Provide the [x, y] coordinate of the cell's center where the given text is located.  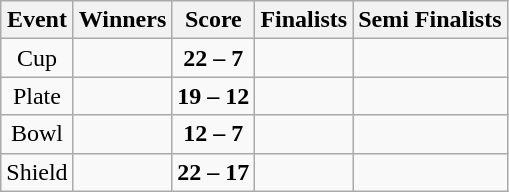
Shield [37, 172]
Event [37, 20]
Cup [37, 58]
22 – 17 [214, 172]
Semi Finalists [430, 20]
Plate [37, 96]
22 – 7 [214, 58]
Winners [122, 20]
Score [214, 20]
12 – 7 [214, 134]
Bowl [37, 134]
Finalists [304, 20]
19 – 12 [214, 96]
